For the text-containing cell, return its midpoint in (X, Y) coordinate format. 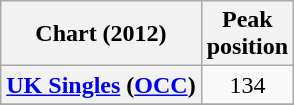
UK Singles (OCC) (101, 85)
134 (247, 85)
Chart (2012) (101, 34)
Peakposition (247, 34)
